Detect which cell encompasses the target text, then output its (x, y) center coordinate. 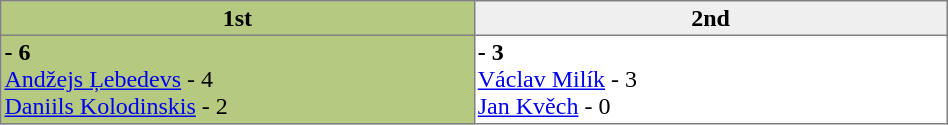
1st (238, 18)
- 3Václav Milík - 3Jan Kvěch - 0 (710, 79)
2nd (710, 18)
- 6Andžejs Ļebedevs - 4Daniils Kolodinskis - 2 (238, 79)
